Identify which cell holds the provided text, then report its [x, y] central coordinate. 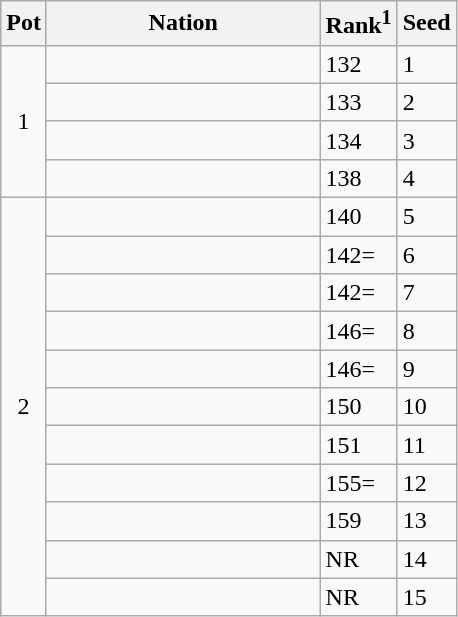
14 [426, 559]
138 [358, 178]
151 [358, 445]
132 [358, 64]
133 [358, 102]
6 [426, 255]
140 [358, 217]
7 [426, 293]
3 [426, 140]
13 [426, 521]
Pot [24, 24]
Nation [183, 24]
5 [426, 217]
15 [426, 597]
159 [358, 521]
10 [426, 407]
150 [358, 407]
12 [426, 483]
155= [358, 483]
Rank1 [358, 24]
8 [426, 331]
134 [358, 140]
9 [426, 369]
11 [426, 445]
Seed [426, 24]
4 [426, 178]
